Identify which cell holds the provided text, then report its (x, y) central coordinate. 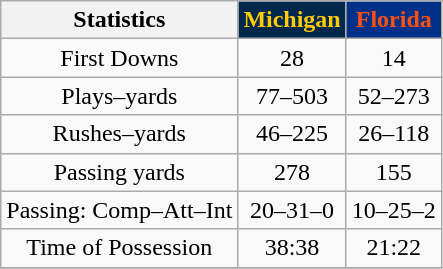
77–503 (292, 96)
52–273 (394, 96)
28 (292, 58)
Rushes–yards (120, 134)
20–31–0 (292, 210)
26–118 (394, 134)
21:22 (394, 248)
Florida (394, 20)
278 (292, 172)
Passing: Comp–Att–Int (120, 210)
38:38 (292, 248)
10–25–2 (394, 210)
Plays–yards (120, 96)
155 (394, 172)
46–225 (292, 134)
Time of Possession (120, 248)
Statistics (120, 20)
14 (394, 58)
Michigan (292, 20)
Passing yards (120, 172)
First Downs (120, 58)
